Locate the cell with the specified text and output its (x, y) center coordinate. 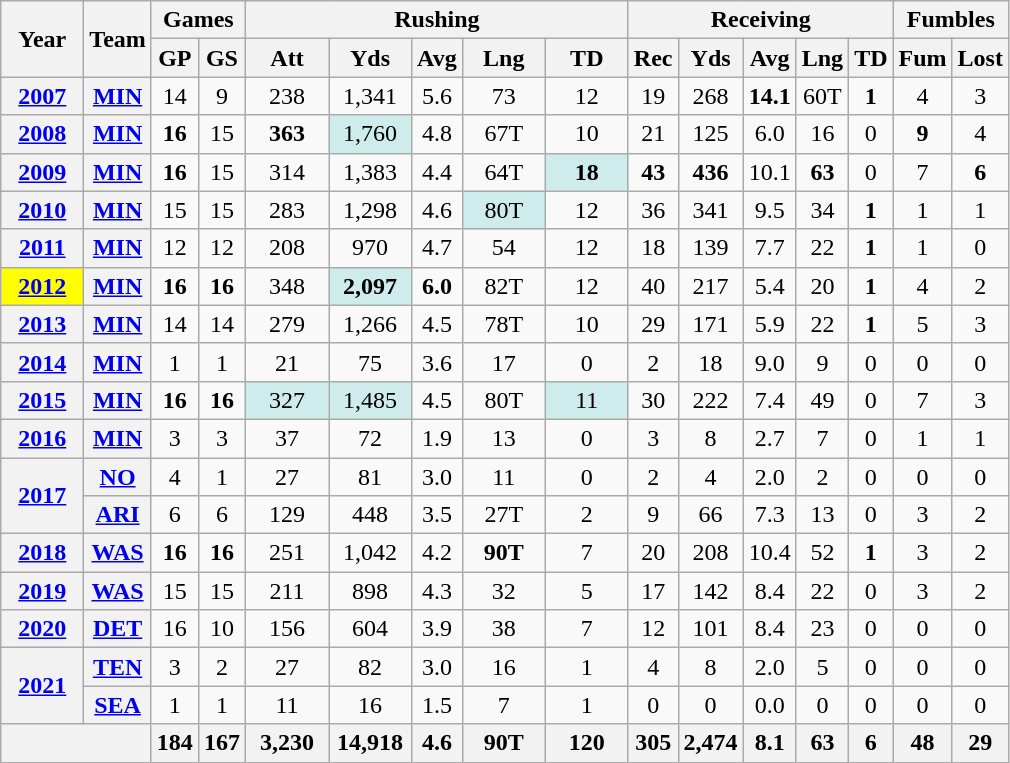
78T (504, 324)
NO (118, 477)
2014 (42, 362)
156 (286, 629)
38 (504, 629)
2011 (42, 248)
Receiving (760, 20)
5.6 (438, 96)
101 (710, 629)
1,341 (370, 96)
27T (504, 515)
2009 (42, 172)
82T (504, 286)
Fum (922, 58)
167 (222, 743)
30 (653, 400)
3.5 (438, 515)
898 (370, 591)
73 (504, 96)
2,097 (370, 286)
2,474 (710, 743)
Rec (653, 58)
48 (922, 743)
64T (504, 172)
2007 (42, 96)
2020 (42, 629)
5.4 (770, 286)
32 (504, 591)
1,383 (370, 172)
4.4 (438, 172)
2013 (42, 324)
Year (42, 39)
81 (370, 477)
314 (286, 172)
3,230 (286, 743)
120 (586, 743)
4.8 (438, 134)
40 (653, 286)
9.0 (770, 362)
283 (286, 210)
2021 (42, 686)
3.9 (438, 629)
75 (370, 362)
Rushing (436, 20)
43 (653, 172)
238 (286, 96)
327 (286, 400)
54 (504, 248)
2019 (42, 591)
9.5 (770, 210)
251 (286, 553)
268 (710, 96)
37 (286, 438)
1.5 (438, 705)
23 (822, 629)
7.7 (770, 248)
8.1 (770, 743)
2016 (42, 438)
10.1 (770, 172)
Team (118, 39)
Fumbles (950, 20)
125 (710, 134)
1.9 (438, 438)
1,485 (370, 400)
171 (710, 324)
SEA (118, 705)
1,298 (370, 210)
36 (653, 210)
341 (710, 210)
Games (198, 20)
14,918 (370, 743)
7.4 (770, 400)
ARI (118, 515)
1,760 (370, 134)
72 (370, 438)
436 (710, 172)
60T (822, 96)
2018 (42, 553)
2015 (42, 400)
10.4 (770, 553)
7.3 (770, 515)
GP (174, 58)
Att (286, 58)
52 (822, 553)
2017 (42, 496)
348 (286, 286)
139 (710, 248)
217 (710, 286)
1,266 (370, 324)
GS (222, 58)
1,042 (370, 553)
82 (370, 667)
4.7 (438, 248)
2008 (42, 134)
34 (822, 210)
448 (370, 515)
2010 (42, 210)
3.6 (438, 362)
2.7 (770, 438)
184 (174, 743)
279 (286, 324)
970 (370, 248)
66 (710, 515)
5.9 (770, 324)
14.1 (770, 96)
49 (822, 400)
2012 (42, 286)
Lost (980, 58)
4.3 (438, 591)
222 (710, 400)
TEN (118, 667)
142 (710, 591)
19 (653, 96)
211 (286, 591)
305 (653, 743)
4.2 (438, 553)
604 (370, 629)
DET (118, 629)
67T (504, 134)
0.0 (770, 705)
363 (286, 134)
129 (286, 515)
